For the text-containing cell, return its midpoint in [x, y] coordinate format. 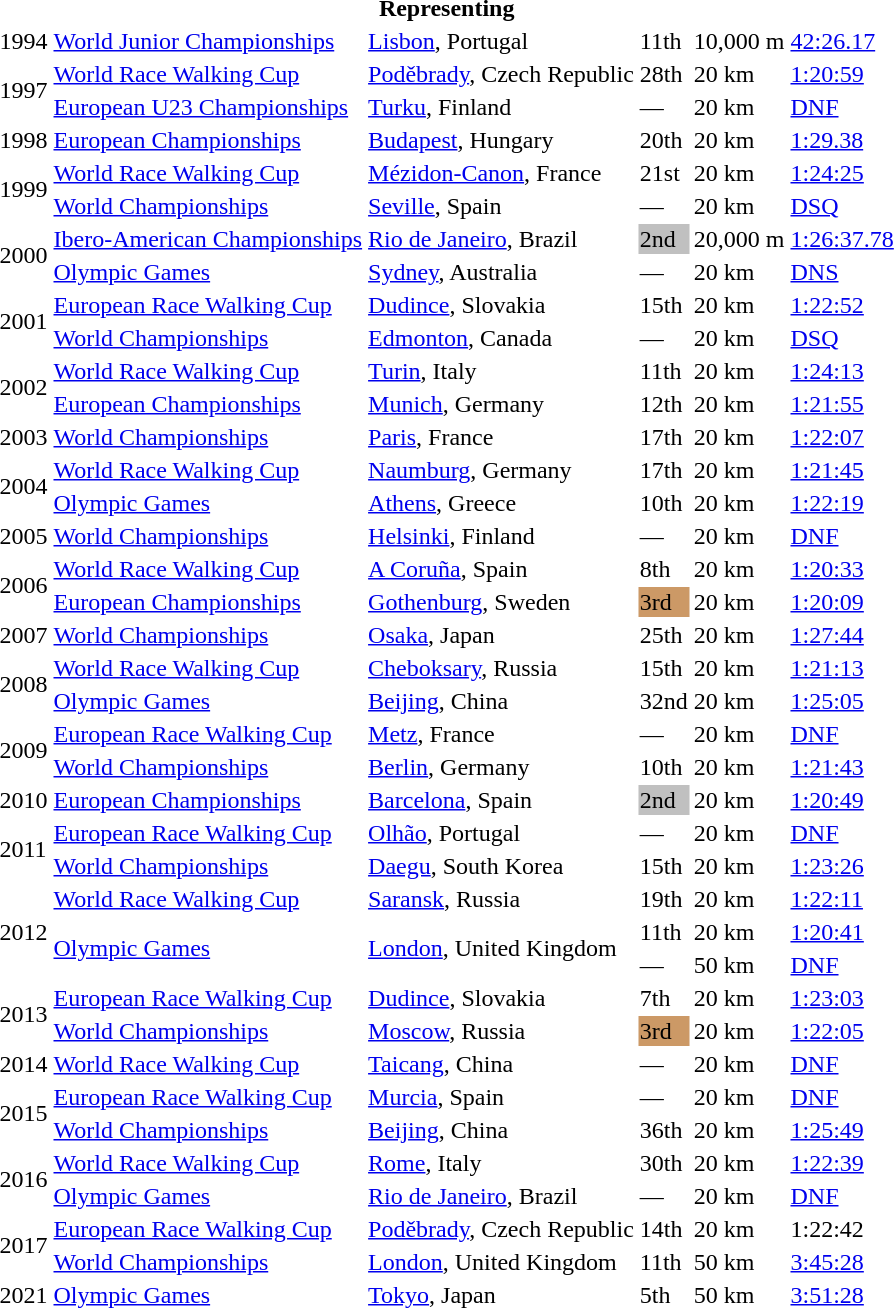
21st [664, 173]
10,000 m [739, 41]
Murcia, Spain [502, 1097]
25th [664, 635]
Seville, Spain [502, 206]
Saransk, Russia [502, 899]
Naumburg, Germany [502, 470]
Taicang, China [502, 1064]
Helsinki, Finland [502, 536]
Barcelona, Spain [502, 800]
Budapest, Hungary [502, 140]
Gothenburg, Sweden [502, 602]
Mézidon-Canon, France [502, 173]
36th [664, 1130]
7th [664, 998]
Osaka, Japan [502, 635]
World Junior Championships [208, 41]
A Coruña, Spain [502, 569]
Paris, France [502, 437]
30th [664, 1163]
32nd [664, 701]
Metz, France [502, 734]
Sydney, Australia [502, 272]
Cheboksary, Russia [502, 668]
Edmonton, Canada [502, 338]
Moscow, Russia [502, 1031]
Lisbon, Portugal [502, 41]
Olhão, Portugal [502, 833]
European U23 Championships [208, 107]
12th [664, 404]
14th [664, 1229]
Athens, Greece [502, 503]
28th [664, 74]
Munich, Germany [502, 404]
Turin, Italy [502, 371]
Ibero-American Championships [208, 239]
Rome, Italy [502, 1163]
20th [664, 140]
19th [664, 899]
20,000 m [739, 239]
Berlin, Germany [502, 767]
Turku, Finland [502, 107]
8th [664, 569]
Daegu, South Korea [502, 866]
